Find where the given text appears and provide that cell's center as (x, y) coordinate. 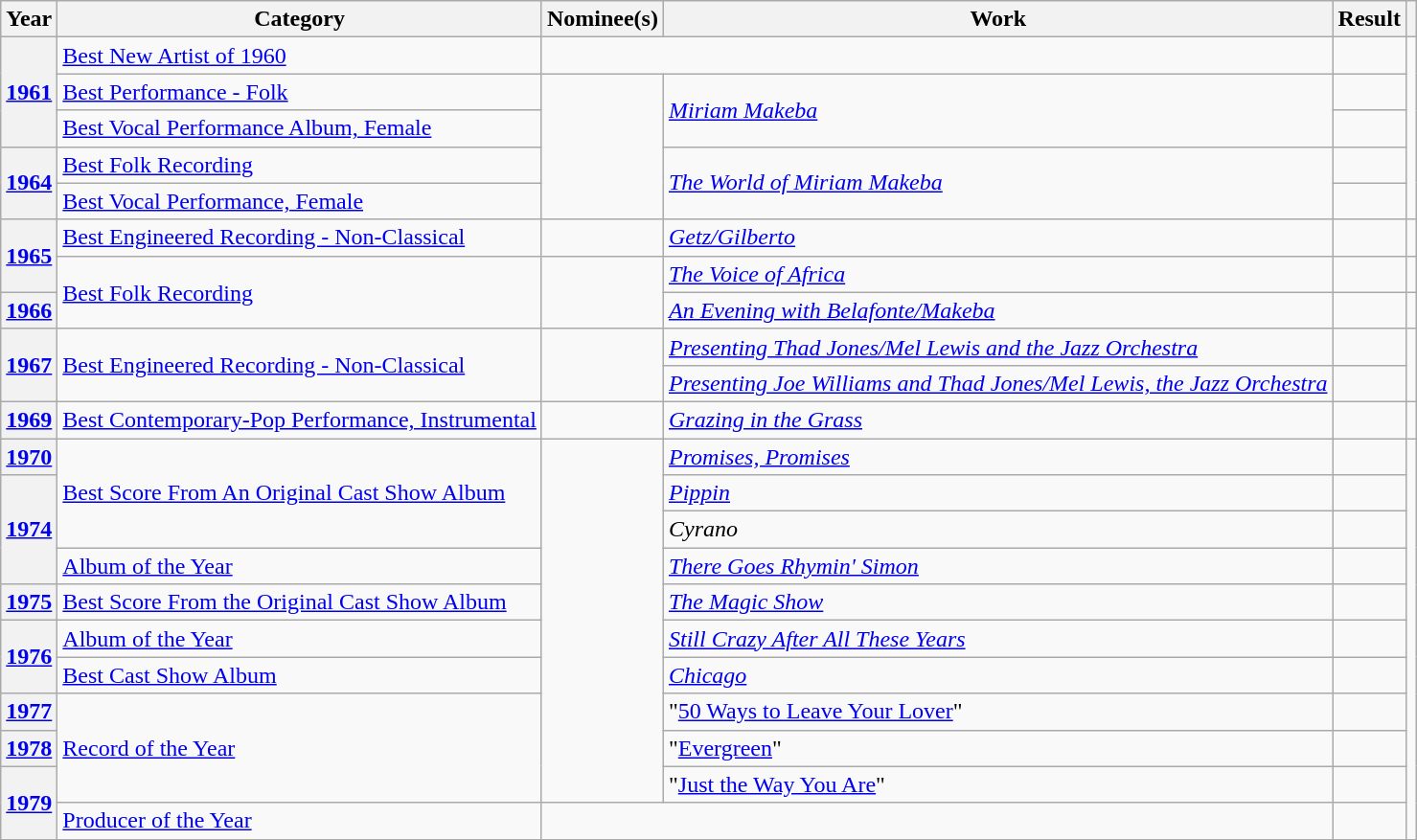
Presenting Thad Jones/Mel Lewis and the Jazz Orchestra (998, 347)
1976 (29, 657)
Record of the Year (300, 748)
1967 (29, 365)
1975 (29, 602)
Result (1369, 19)
Best Score From An Original Cast Show Album (300, 493)
1970 (29, 457)
Cyrano (998, 530)
"Evergreen" (998, 748)
The Voice of Africa (998, 274)
"Just the Way You Are" (998, 784)
Best New Artist of 1960 (300, 56)
Getz/Gilberto (998, 238)
Nominee(s) (602, 19)
Best Score From the Original Cast Show Album (300, 602)
Miriam Makeba (998, 110)
The World of Miriam Makeba (998, 183)
Pippin (998, 493)
Best Vocal Performance, Female (300, 201)
The Magic Show (998, 602)
Work (998, 19)
Year (29, 19)
1966 (29, 310)
Presenting Joe Williams and Thad Jones/Mel Lewis, the Jazz Orchestra (998, 383)
1977 (29, 712)
Best Contemporary-Pop Performance, Instrumental (300, 420)
1965 (29, 256)
1974 (29, 530)
"50 Ways to Leave Your Lover" (998, 712)
Promises, Promises (998, 457)
Best Vocal Performance Album, Female (300, 128)
1961 (29, 92)
1979 (29, 803)
Best Performance - Folk (300, 92)
Grazing in the Grass (998, 420)
Best Cast Show Album (300, 675)
Producer of the Year (300, 821)
Chicago (998, 675)
1978 (29, 748)
1964 (29, 183)
1969 (29, 420)
There Goes Rhymin' Simon (998, 566)
An Evening with Belafonte/Makeba (998, 310)
Still Crazy After All These Years (998, 639)
Category (300, 19)
